Return the [x, y] coordinate for the center point of the cell that contains the specified text.  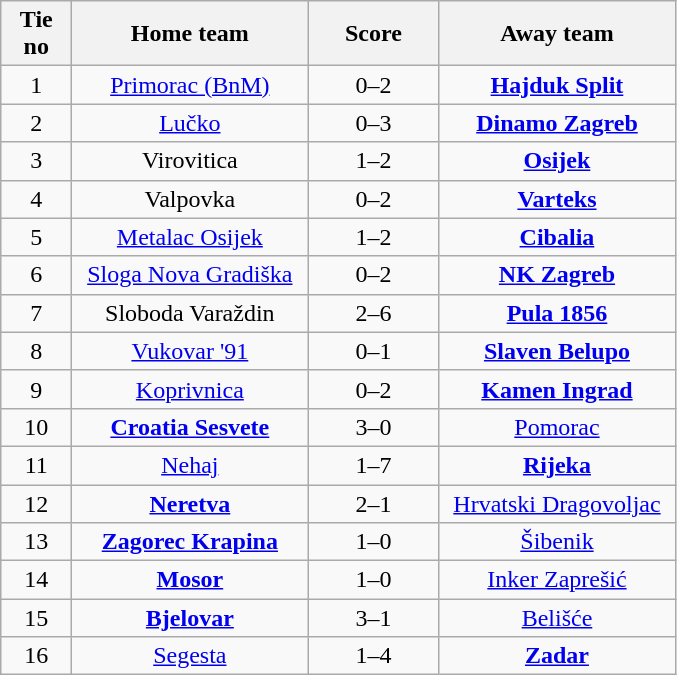
1 [36, 85]
Pomorac [557, 427]
Lučko [190, 123]
11 [36, 465]
0–1 [374, 351]
Pula 1856 [557, 313]
Koprivnica [190, 389]
Osijek [557, 161]
Away team [557, 34]
13 [36, 542]
Neretva [190, 503]
Sloga Nova Gradiška [190, 275]
Varteks [557, 199]
Kamen Ingrad [557, 389]
0–3 [374, 123]
16 [36, 656]
Zadar [557, 656]
Inker Zaprešić [557, 580]
1–4 [374, 656]
Cibalia [557, 237]
4 [36, 199]
Nehaj [190, 465]
2–1 [374, 503]
Metalac Osijek [190, 237]
Zagorec Krapina [190, 542]
15 [36, 618]
Home team [190, 34]
1–7 [374, 465]
NK Zagreb [557, 275]
2–6 [374, 313]
Tie no [36, 34]
Vukovar '91 [190, 351]
Slaven Belupo [557, 351]
12 [36, 503]
14 [36, 580]
9 [36, 389]
Score [374, 34]
Bjelovar [190, 618]
8 [36, 351]
Sloboda Varaždin [190, 313]
5 [36, 237]
10 [36, 427]
Primorac (BnM) [190, 85]
6 [36, 275]
Virovitica [190, 161]
Croatia Sesvete [190, 427]
3–0 [374, 427]
Hajduk Split [557, 85]
Belišće [557, 618]
Valpovka [190, 199]
3 [36, 161]
Šibenik [557, 542]
7 [36, 313]
Dinamo Zagreb [557, 123]
Segesta [190, 656]
2 [36, 123]
Hrvatski Dragovoljac [557, 503]
Rijeka [557, 465]
Mosor [190, 580]
3–1 [374, 618]
